Return the (X, Y) coordinate for the center point of the cell that contains the specified text.  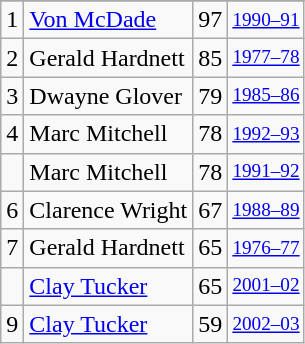
79 (210, 96)
6 (12, 210)
1988–89 (266, 210)
67 (210, 210)
85 (210, 58)
3 (12, 96)
4 (12, 134)
1976–77 (266, 248)
Clarence Wright (108, 210)
1985–86 (266, 96)
2001–02 (266, 286)
2 (12, 58)
1992–93 (266, 134)
Dwayne Glover (108, 96)
59 (210, 324)
1977–78 (266, 58)
Von McDade (108, 20)
1 (12, 20)
9 (12, 324)
1991–92 (266, 172)
1990–91 (266, 20)
7 (12, 248)
2002–03 (266, 324)
97 (210, 20)
